Detect which cell encompasses the target text, then output its (x, y) center coordinate. 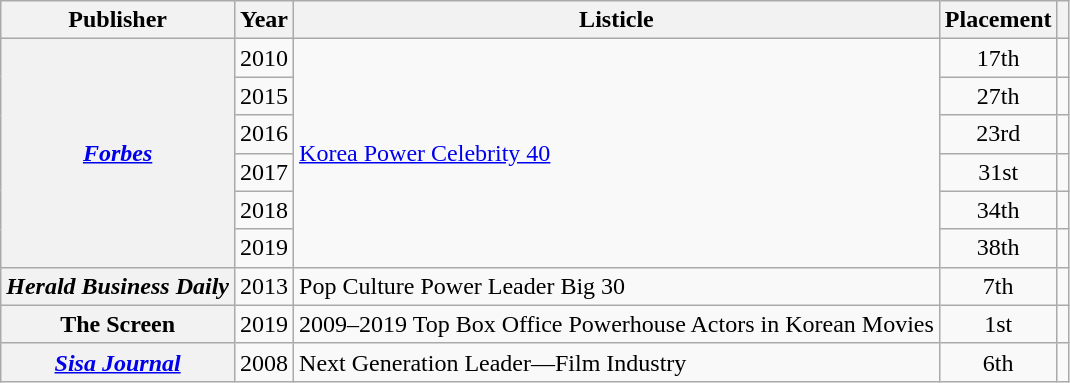
23rd (998, 134)
2010 (264, 58)
7th (998, 286)
Publisher (118, 20)
Herald Business Daily (118, 286)
2009–2019 Top Box Office Powerhouse Actors in Korean Movies (617, 324)
Forbes (118, 153)
38th (998, 248)
34th (998, 210)
1st (998, 324)
Korea Power Celebrity 40 (617, 153)
2017 (264, 172)
6th (998, 362)
2015 (264, 96)
Sisa Journal (118, 362)
2018 (264, 210)
Next Generation Leader—Film Industry (617, 362)
17th (998, 58)
2008 (264, 362)
2016 (264, 134)
The Screen (118, 324)
Placement (998, 20)
2013 (264, 286)
Pop Culture Power Leader Big 30 (617, 286)
Year (264, 20)
Listicle (617, 20)
31st (998, 172)
27th (998, 96)
